Determine the [x, y] coordinate at the center of the cell enclosing the given text.  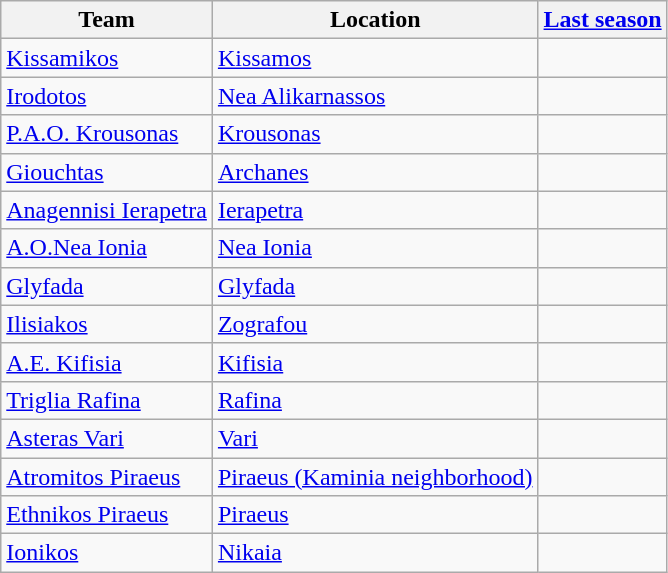
Ierapetra [375, 210]
Ionikos [107, 553]
A.O.Nea Ionia [107, 248]
Team [107, 20]
Piraeus (Kaminia neighborhood) [375, 477]
Ilisiakos [107, 324]
Archanes [375, 172]
Asteras Vari [107, 438]
Vari [375, 438]
Piraeus [375, 515]
Atromitos Piraeus [107, 477]
Nikaia [375, 553]
Nea Ionia [375, 248]
Last season [602, 20]
Rafina [375, 400]
A.E. Kifisia [107, 362]
Anagennisi Ierapetra [107, 210]
Kifisia [375, 362]
Krousonas [375, 134]
Kissamikos [107, 58]
Nea Alikarnassos [375, 96]
Giouchtas [107, 172]
Ethnikos Piraeus [107, 515]
Location [375, 20]
Zografou [375, 324]
P.A.O. Krousonas [107, 134]
Irodotos [107, 96]
Triglia Rafina [107, 400]
Kissamos [375, 58]
